Return the (X, Y) coordinate for the center point of the cell that contains the specified text.  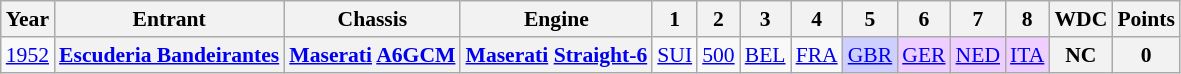
500 (718, 55)
Escuderia Bandeirantes (169, 55)
Points (1146, 19)
SUI (674, 55)
Entrant (169, 19)
Maserati A6GCM (372, 55)
2 (718, 19)
Year (28, 19)
FRA (817, 55)
Engine (556, 19)
NC (1080, 55)
6 (924, 19)
NED (978, 55)
BEL (766, 55)
WDC (1080, 19)
7 (978, 19)
Maserati Straight-6 (556, 55)
1952 (28, 55)
Chassis (372, 19)
GBR (870, 55)
GER (924, 55)
5 (870, 19)
ITA (1027, 55)
4 (817, 19)
3 (766, 19)
0 (1146, 55)
8 (1027, 19)
1 (674, 19)
